Locate the cell with the specified text and output its [x, y] center coordinate. 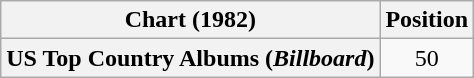
Position [427, 20]
US Top Country Albums (Billboard) [190, 58]
50 [427, 58]
Chart (1982) [190, 20]
